Extract the [X, Y] coordinate from the center of the cell holding the provided text.  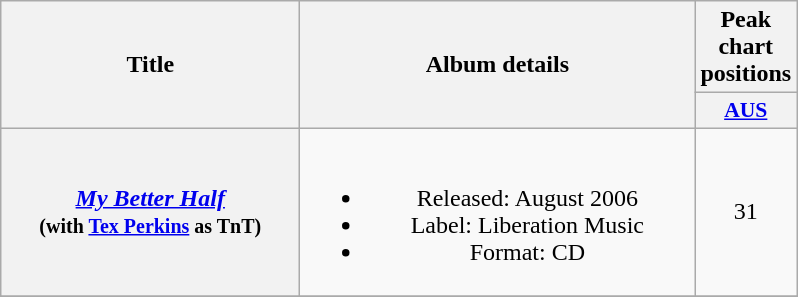
Album details [498, 65]
AUS [746, 111]
My Better Half (with Tex Perkins as TnT) [150, 212]
Released: August 2006Label: Liberation MusicFormat: CD [498, 212]
Title [150, 65]
31 [746, 212]
Peak chart positions [746, 47]
